Determine the [X, Y] coordinate at the center of the cell enclosing the given text.  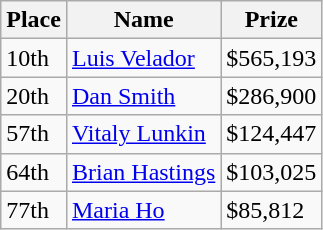
Name [143, 20]
Luis Velador [143, 58]
$286,900 [272, 96]
Place [34, 20]
$124,447 [272, 134]
Maria Ho [143, 210]
Dan Smith [143, 96]
10th [34, 58]
57th [34, 134]
77th [34, 210]
20th [34, 96]
64th [34, 172]
Vitaly Lunkin [143, 134]
Prize [272, 20]
Brian Hastings [143, 172]
$85,812 [272, 210]
$103,025 [272, 172]
$565,193 [272, 58]
